Return [X, Y] of the center of cell containing provided text 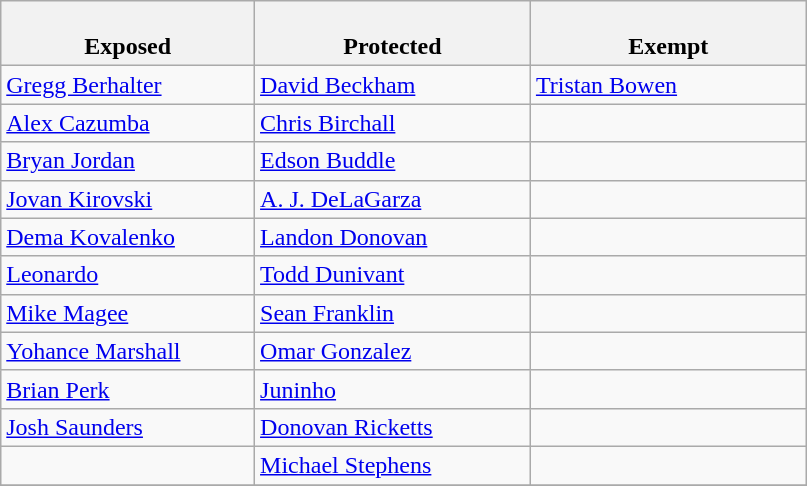
Michael Stephens [393, 465]
Exempt [668, 34]
Leonardo [128, 275]
Juninho [393, 389]
Landon Donovan [393, 237]
Alex Cazumba [128, 123]
Todd Dunivant [393, 275]
Sean Franklin [393, 313]
A. J. DeLaGarza [393, 199]
Chris Birchall [393, 123]
Josh Saunders [128, 427]
Dema Kovalenko [128, 237]
Bryan Jordan [128, 161]
Omar Gonzalez [393, 351]
Exposed [128, 34]
Tristan Bowen [668, 85]
Protected [393, 34]
David Beckham [393, 85]
Yohance Marshall [128, 351]
Brian Perk [128, 389]
Mike Magee [128, 313]
Gregg Berhalter [128, 85]
Jovan Kirovski [128, 199]
Edson Buddle [393, 161]
Donovan Ricketts [393, 427]
